Capture the cell that displays the provided text and extract its (X, Y) central coordinate. 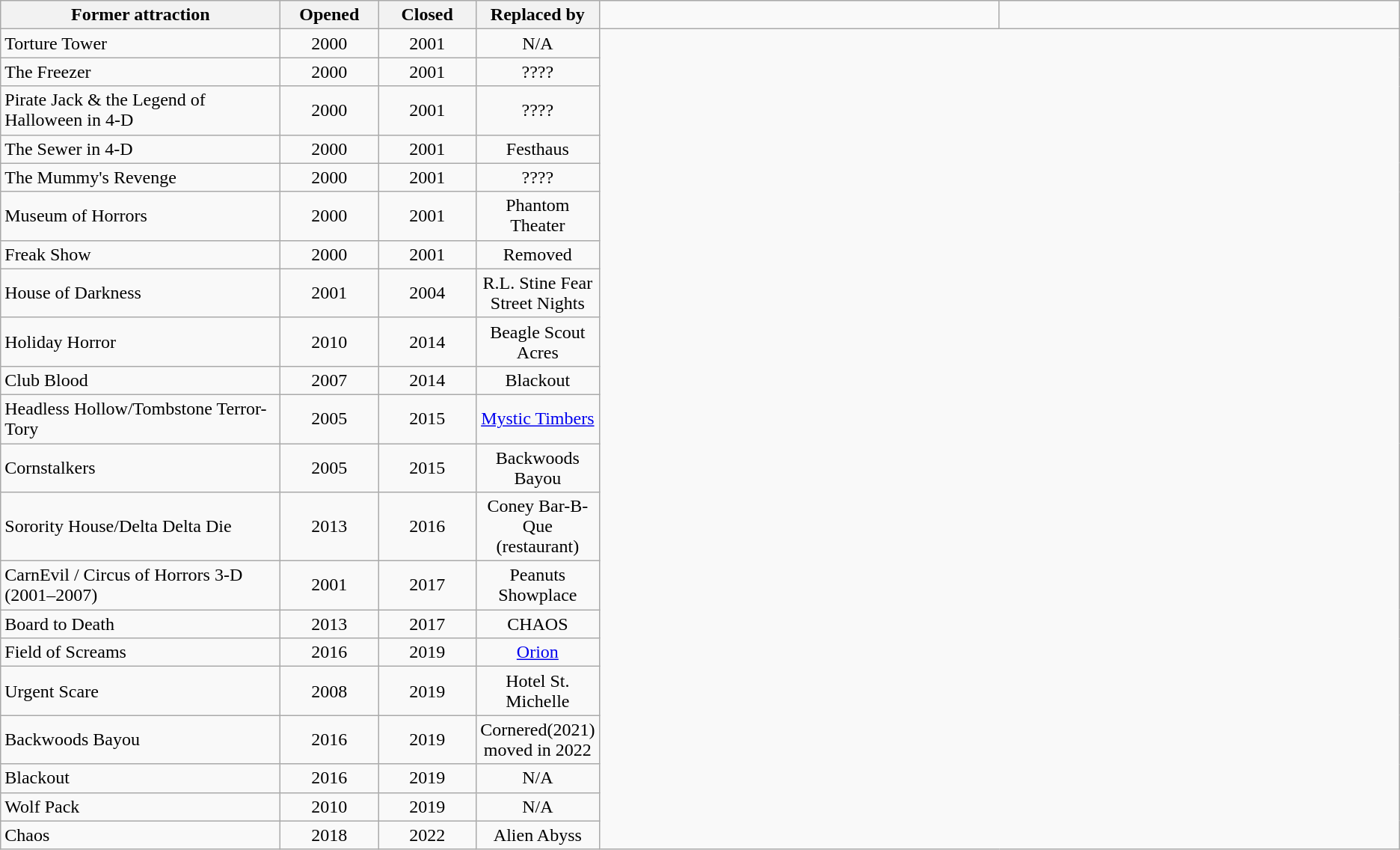
CHAOS (538, 624)
Chaos (141, 835)
Freak Show (141, 254)
The Sewer in 4-D (141, 149)
Alien Abyss (538, 835)
Orion (538, 652)
Torture Tower (141, 43)
2022 (428, 835)
Urgent Scare (141, 691)
Holiday Horror (141, 341)
The Mummy's Revenge (141, 177)
Former attraction (141, 15)
Wolf Pack (141, 807)
Cornered(2021) moved in 2022 (538, 739)
R.L. Stine Fear Street Nights (538, 293)
Mystic Timbers (538, 419)
House of Darkness (141, 293)
The Freezer (141, 72)
Hotel St. Michelle (538, 691)
2007 (329, 380)
Pirate Jack & the Legend of Halloween in 4-D (141, 111)
Club Blood (141, 380)
2008 (329, 691)
Cornstalkers (141, 467)
Replaced by (538, 15)
Phantom Theater (538, 215)
Festhaus (538, 149)
Museum of Horrors (141, 215)
Peanuts Showplace (538, 585)
Sorority House/Delta Delta Die (141, 527)
CarnEvil / Circus of Horrors 3-D (2001–2007) (141, 585)
Beagle Scout Acres (538, 341)
Opened (329, 15)
Closed (428, 15)
Coney Bar-B-Que (restaurant) (538, 527)
Board to Death (141, 624)
2018 (329, 835)
Headless Hollow/Tombstone Terror-Tory (141, 419)
Field of Screams (141, 652)
Removed (538, 254)
2004 (428, 293)
